For the text-containing cell, return its midpoint in (x, y) coordinate format. 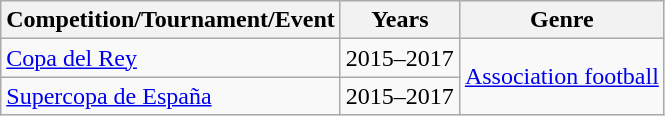
Copa del Rey (171, 58)
Supercopa de España (171, 96)
Competition/Tournament/Event (171, 20)
Genre (562, 20)
Years (400, 20)
Association football (562, 77)
